For the text-containing cell, return its midpoint in (X, Y) coordinate format. 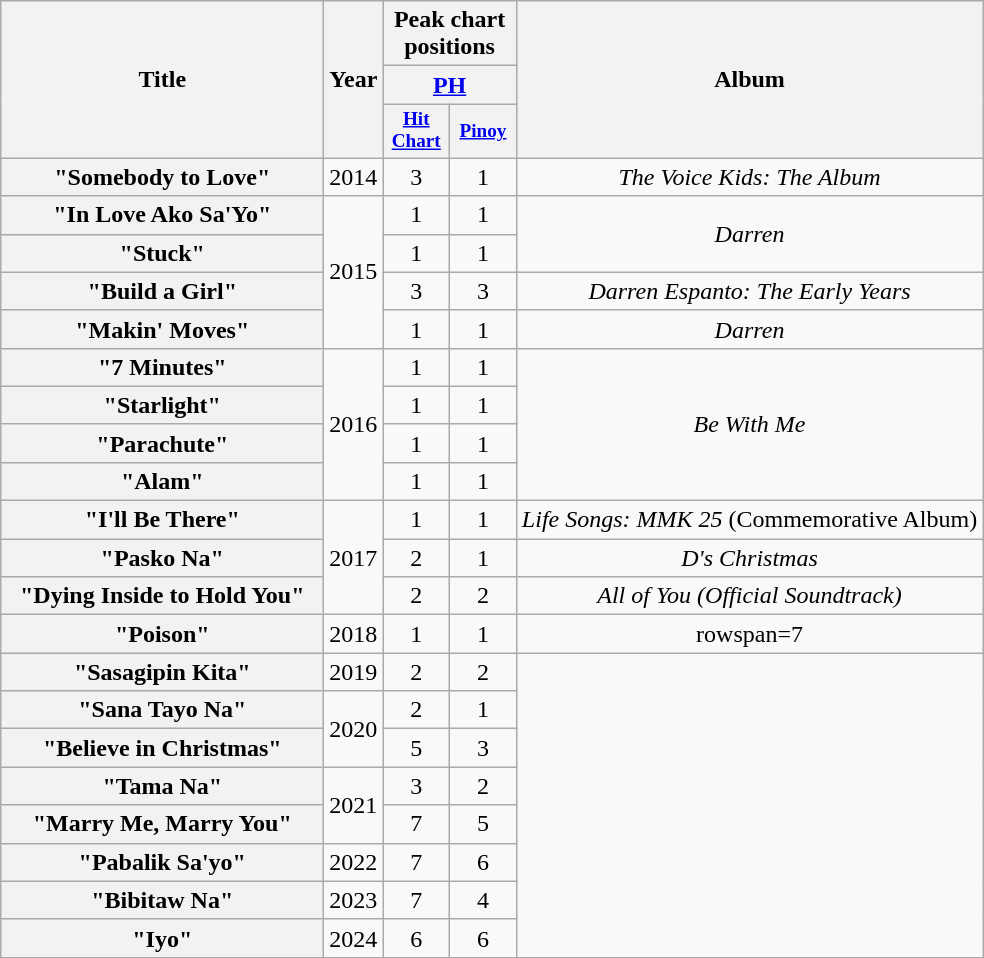
2022 (354, 862)
Darren Espanto: The Early Years (749, 291)
2016 (354, 424)
"Believe in Christmas" (162, 748)
Title (162, 80)
"Bibitaw Na" (162, 900)
2023 (354, 900)
2024 (354, 938)
2021 (354, 805)
2017 (354, 558)
"Parachute" (162, 443)
"Dying Inside to Hold You" (162, 596)
Be With Me (749, 424)
"7 Minutes" (162, 367)
All of You (Official Soundtrack) (749, 596)
2019 (354, 672)
"Sana Tayo Na" (162, 710)
"Pasko Na" (162, 558)
Pinoy (484, 131)
Peak chart positions (450, 34)
2015 (354, 272)
Year (354, 80)
"Makin' Moves" (162, 329)
"Build a Girl" (162, 291)
2020 (354, 729)
Hit Chart (416, 131)
D's Christmas (749, 558)
"Sasagipin Kita" (162, 672)
"Iyo" (162, 938)
"Tama Na" (162, 786)
The Voice Kids: The Album (749, 177)
PH (450, 85)
"Pabalik Sa'yo" (162, 862)
"Stuck" (162, 253)
Life Songs: MMK 25 (Commemorative Album) (749, 520)
"I'll Be There" (162, 520)
rowspan=7 (749, 634)
"Marry Me, Marry You" (162, 824)
2014 (354, 177)
Album (749, 80)
"Poison" (162, 634)
"Somebody to Love" (162, 177)
"Starlight" (162, 405)
"In Love Ako Sa'Yo" (162, 215)
2018 (354, 634)
4 (484, 900)
"Alam" (162, 482)
